For the text-containing cell, return its midpoint in (X, Y) coordinate format. 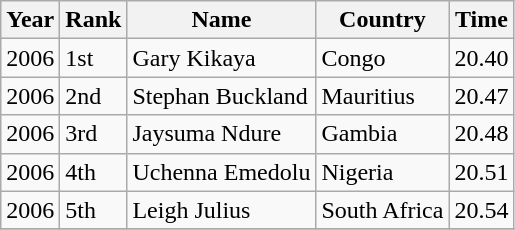
20.40 (482, 58)
Year (30, 20)
Leigh Julius (222, 210)
20.54 (482, 210)
Gary Kikaya (222, 58)
Name (222, 20)
1st (94, 58)
Mauritius (382, 96)
Country (382, 20)
Time (482, 20)
Gambia (382, 134)
5th (94, 210)
Nigeria (382, 172)
20.51 (482, 172)
3rd (94, 134)
2nd (94, 96)
20.48 (482, 134)
South Africa (382, 210)
Stephan Buckland (222, 96)
Uchenna Emedolu (222, 172)
Congo (382, 58)
Jaysuma Ndure (222, 134)
4th (94, 172)
Rank (94, 20)
20.47 (482, 96)
